Find where the given text appears and provide that cell's center as [X, Y] coordinate. 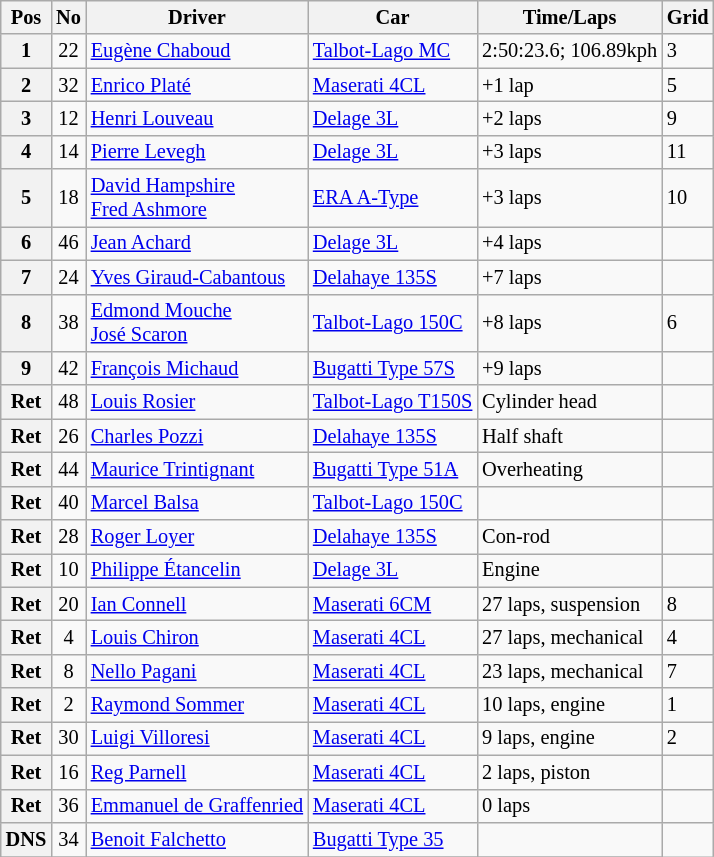
Henri Louveau [197, 118]
Reg Parnell [197, 772]
Maserati 6CM [392, 604]
Car [392, 17]
Benoit Falchetto [197, 839]
36 [68, 806]
Jean Achard [197, 243]
Grid [688, 17]
+7 laps [570, 277]
Bugatti Type 57S [392, 368]
44 [68, 469]
Nello Pagani [197, 671]
+9 laps [570, 368]
Talbot-Lago MC [392, 51]
+4 laps [570, 243]
No [68, 17]
Bugatti Type 35 [392, 839]
28 [68, 537]
Marcel Balsa [197, 503]
Philippe Étancelin [197, 570]
24 [68, 277]
34 [68, 839]
Enrico Platé [197, 85]
11 [688, 152]
20 [68, 604]
Time/Laps [570, 17]
+2 laps [570, 118]
Bugatti Type 51A [392, 469]
Eugène Chaboud [197, 51]
Con-rod [570, 537]
32 [68, 85]
Louis Chiron [197, 637]
12 [68, 118]
2 laps, piston [570, 772]
23 laps, mechanical [570, 671]
16 [68, 772]
Luigi Villoresi [197, 738]
30 [68, 738]
Half shaft [570, 436]
Charles Pozzi [197, 436]
Yves Giraud-Cabantous [197, 277]
Driver [197, 17]
+1 lap [570, 85]
2:50:23.6; 106.89kph [570, 51]
Cylinder head [570, 402]
48 [68, 402]
Maurice Trintignant [197, 469]
Emmanuel de Graffenried [197, 806]
David Hampshire Fred Ashmore [197, 198]
Louis Rosier [197, 402]
40 [68, 503]
Ian Connell [197, 604]
Pos [26, 17]
38 [68, 323]
ERA A-Type [392, 198]
0 laps [570, 806]
22 [68, 51]
Edmond Mouche José Scaron [197, 323]
9 laps, engine [570, 738]
Overheating [570, 469]
10 laps, engine [570, 705]
27 laps, mechanical [570, 637]
Pierre Levegh [197, 152]
Engine [570, 570]
Roger Loyer [197, 537]
42 [68, 368]
18 [68, 198]
14 [68, 152]
46 [68, 243]
26 [68, 436]
François Michaud [197, 368]
+8 laps [570, 323]
Talbot-Lago T150S [392, 402]
Raymond Sommer [197, 705]
DNS [26, 839]
27 laps, suspension [570, 604]
